Search for the cell housing the specified text and yield its [X, Y] center coordinate. 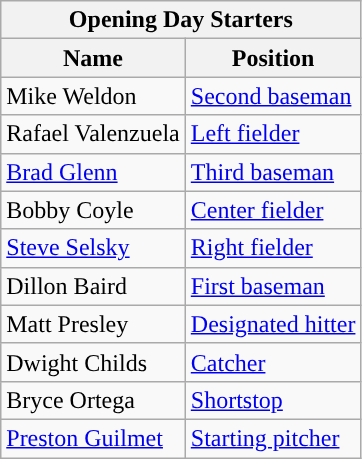
Dwight Childs [94, 362]
Starting pitcher [273, 438]
Rafael Valenzuela [94, 134]
Position [273, 58]
Brad Glenn [94, 172]
Shortstop [273, 400]
Third baseman [273, 172]
Bobby Coyle [94, 210]
Preston Guilmet [94, 438]
Right fielder [273, 248]
Dillon Baird [94, 286]
Steve Selsky [94, 248]
Bryce Ortega [94, 400]
Mike Weldon [94, 96]
First baseman [273, 286]
Designated hitter [273, 324]
Second baseman [273, 96]
Matt Presley [94, 324]
Opening Day Starters [181, 20]
Center fielder [273, 210]
Name [94, 58]
Catcher [273, 362]
Left fielder [273, 134]
